Detect which cell encompasses the target text, then output its (X, Y) center coordinate. 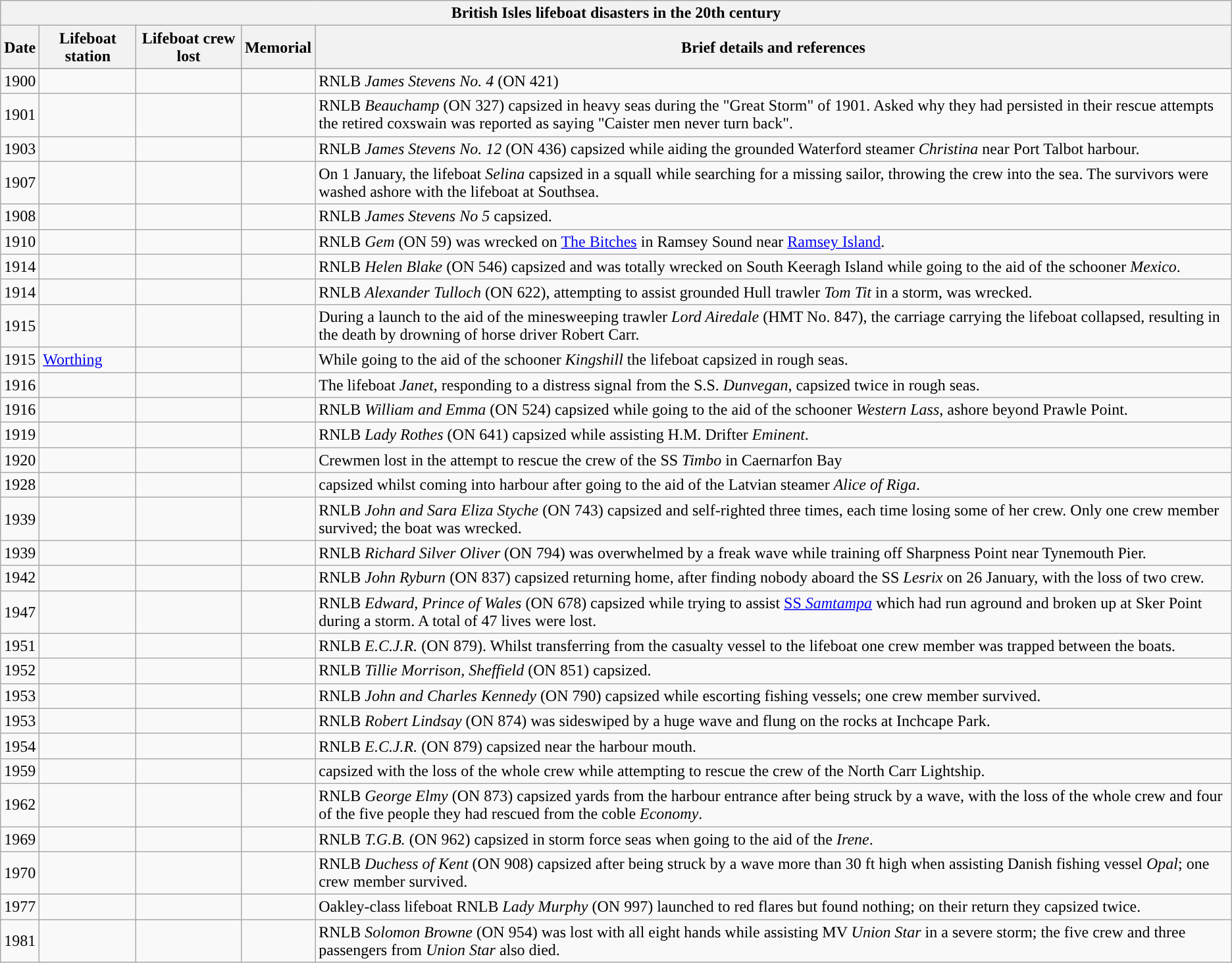
Lifeboat crew lost (189, 47)
1954 (20, 746)
RNLB Helen Blake (ON 546) capsized and was totally wrecked on South Keeragh Island while going to the aid of the schooner Mexico. (774, 267)
1908 (20, 217)
1970 (20, 873)
RNLB Gem (ON 59) was wrecked on The Bitches in Ramsey Sound near Ramsey Island. (774, 242)
capsized with the loss of the whole crew while attempting to rescue the crew of the North Carr Lightship. (774, 771)
RNLB Tillie Morrison, Sheffield (ON 851) capsized. (774, 671)
1907 (20, 183)
RNLB James Stevens No. 4 (ON 421) (774, 81)
Oakley-class lifeboat RNLB Lady Murphy (ON 997) launched to red flares but found nothing; on their return they capsized twice. (774, 907)
1947 (20, 612)
1928 (20, 485)
Memorial (278, 47)
1900 (20, 81)
RNLB E.C.J.R. (ON 879) capsized near the harbour mouth. (774, 746)
RNLB E.C.J.R. (ON 879). Whilst transferring from the casualty vessel to the lifeboat one crew member was trapped between the boats. (774, 646)
1952 (20, 671)
1901 (20, 115)
Brief details and references (774, 47)
1910 (20, 242)
While going to the aid of the schooner Kingshill the lifeboat capsized in rough seas. (774, 359)
1981 (20, 941)
British Isles lifeboat disasters in the 20th century (616, 13)
1959 (20, 771)
RNLB Richard Silver Oliver (ON 794) was overwhelmed by a freak wave while training off Sharpness Point near Tynemouth Pier. (774, 553)
Date (20, 47)
1977 (20, 907)
RNLB James Stevens No 5 capsized. (774, 217)
1962 (20, 804)
RNLB Lady Rothes (ON 641) capsized while assisting H.M. Drifter Eminent. (774, 435)
RNLB John and Charles Kennedy (ON 790) capsized while escorting fishing vessels; one crew member survived. (774, 696)
RNLB John Ryburn (ON 837) capsized returning home, after finding nobody aboard the SS Lesrix on 26 January, with the loss of two crew. (774, 578)
RNLB T.G.B. (ON 962) capsized in storm force seas when going to the aid of the Irene. (774, 839)
1951 (20, 646)
capsized whilst coming into harbour after going to the aid of the Latvian steamer Alice of Riga. (774, 485)
1942 (20, 578)
RNLB James Stevens No. 12 (ON 436) capsized while aiding the grounded Waterford steamer Christina near Port Talbot harbour. (774, 149)
Worthing (88, 359)
RNLB William and Emma (ON 524) capsized while going to the aid of the schooner Western Lass, ashore beyond Prawle Point. (774, 410)
1920 (20, 460)
Crewmen lost in the attempt to rescue the crew of the SS Timbo in Caernarfon Bay (774, 460)
The lifeboat Janet, responding to a distress signal from the S.S. Dunvegan, capsized twice in rough seas. (774, 385)
1919 (20, 435)
RNLB Robert Lindsay (ON 874) was sideswiped by a huge wave and flung on the rocks at Inchcape Park. (774, 721)
RNLB Alexander Tulloch (ON 622), attempting to assist grounded Hull trawler Tom Tit in a storm, was wrecked. (774, 292)
1969 (20, 839)
1903 (20, 149)
Lifeboat station (88, 47)
